Extract the (X, Y) coordinate from the center of the cell holding the provided text.  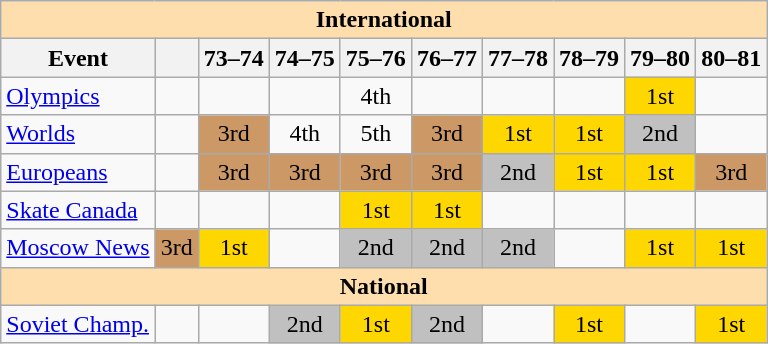
78–79 (590, 58)
79–80 (660, 58)
75–76 (376, 58)
Moscow News (78, 248)
5th (376, 134)
76–77 (446, 58)
Olympics (78, 96)
80–81 (732, 58)
77–78 (518, 58)
National (384, 286)
73–74 (234, 58)
Event (78, 58)
Skate Canada (78, 210)
International (384, 20)
Worlds (78, 134)
74–75 (304, 58)
Soviet Champ. (78, 324)
Europeans (78, 172)
